Return (x, y) of the center of cell containing provided text 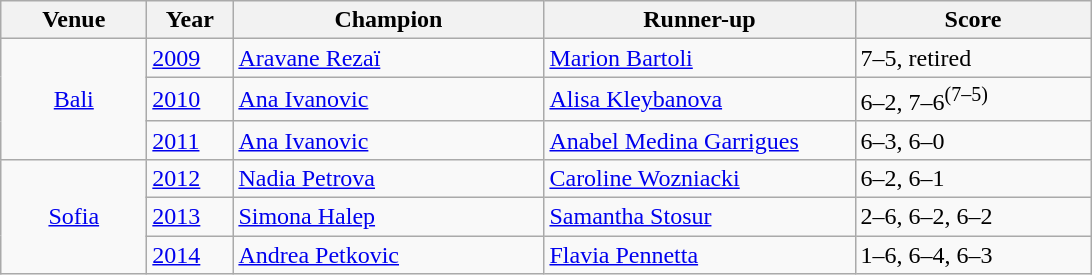
Aravane Rezaï (388, 58)
Runner-up (700, 20)
Year (190, 20)
Alisa Kleybanova (700, 100)
2011 (190, 140)
2014 (190, 255)
Bali (74, 100)
Champion (388, 20)
2010 (190, 100)
Marion Bartoli (700, 58)
Flavia Pennetta (700, 255)
Nadia Petrova (388, 178)
6–2, 6–1 (973, 178)
2009 (190, 58)
Simona Halep (388, 217)
6–3, 6–0 (973, 140)
1–6, 6–4, 6–3 (973, 255)
Caroline Wozniacki (700, 178)
Samantha Stosur (700, 217)
Sofia (74, 216)
Andrea Petkovic (388, 255)
2–6, 6–2, 6–2 (973, 217)
2012 (190, 178)
Venue (74, 20)
2013 (190, 217)
6–2, 7–6(7–5) (973, 100)
Score (973, 20)
7–5, retired (973, 58)
Anabel Medina Garrigues (700, 140)
